Extract the (x, y) coordinate from the center of the cell holding the provided text.  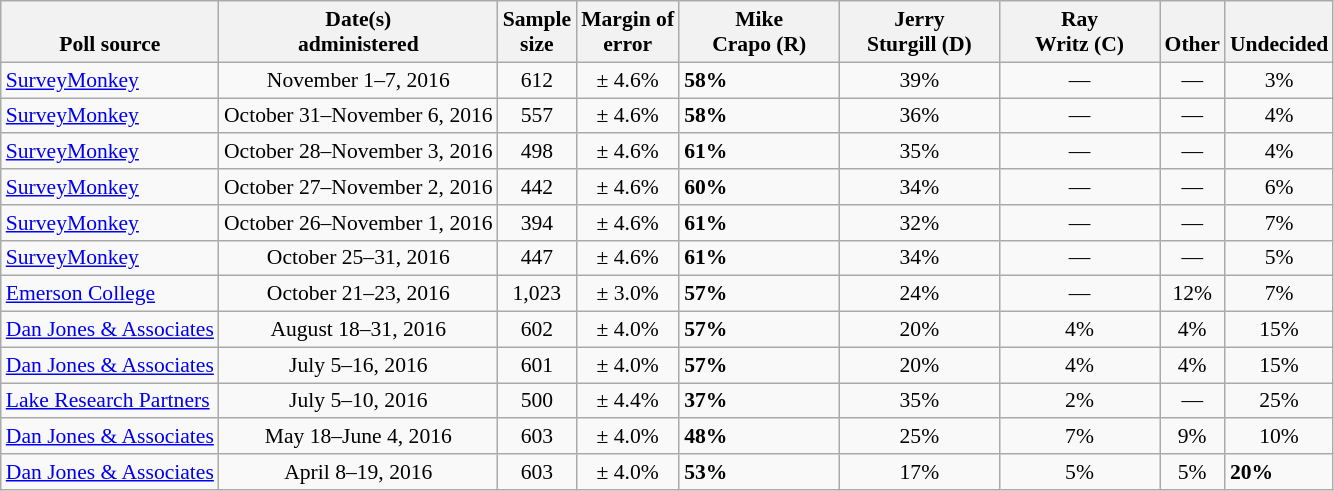
6% (1279, 187)
October 31–November 6, 2016 (358, 116)
May 18–June 4, 2016 (358, 437)
± 4.4% (628, 401)
October 26–November 1, 2016 (358, 223)
60% (759, 187)
612 (537, 80)
MikeCrapo (R) (759, 32)
498 (537, 152)
557 (537, 116)
24% (919, 294)
± 3.0% (628, 294)
53% (759, 472)
1,023 (537, 294)
RayWritz (C) (1079, 32)
12% (1192, 294)
August 18–31, 2016 (358, 330)
394 (537, 223)
April 8–19, 2016 (358, 472)
2% (1079, 401)
39% (919, 80)
Poll source (110, 32)
Other (1192, 32)
JerrySturgill (D) (919, 32)
Undecided (1279, 32)
36% (919, 116)
Date(s)administered (358, 32)
447 (537, 258)
37% (759, 401)
July 5–10, 2016 (358, 401)
Margin oferror (628, 32)
602 (537, 330)
November 1–7, 2016 (358, 80)
Lake Research Partners (110, 401)
Emerson College (110, 294)
3% (1279, 80)
10% (1279, 437)
Samplesize (537, 32)
500 (537, 401)
442 (537, 187)
October 21–23, 2016 (358, 294)
48% (759, 437)
October 25–31, 2016 (358, 258)
October 27–November 2, 2016 (358, 187)
July 5–16, 2016 (358, 365)
601 (537, 365)
17% (919, 472)
October 28–November 3, 2016 (358, 152)
32% (919, 223)
9% (1192, 437)
